Provide the [x, y] coordinate of the cell's center where the given text is located.  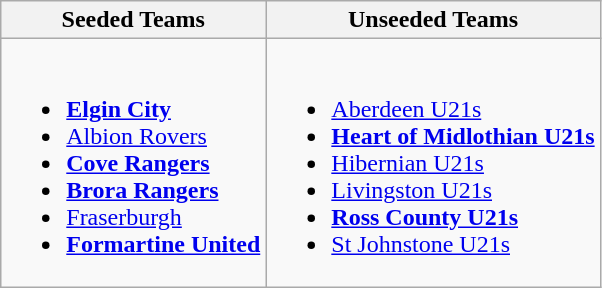
Elgin CityAlbion RoversCove RangersBrora RangersFraserburghFormartine United [134, 163]
Unseeded Teams [433, 20]
Seeded Teams [134, 20]
Aberdeen U21sHeart of Midlothian U21sHibernian U21sLivingston U21sRoss County U21sSt Johnstone U21s [433, 163]
